Find where the given text appears and provide that cell's center as [X, Y] coordinate. 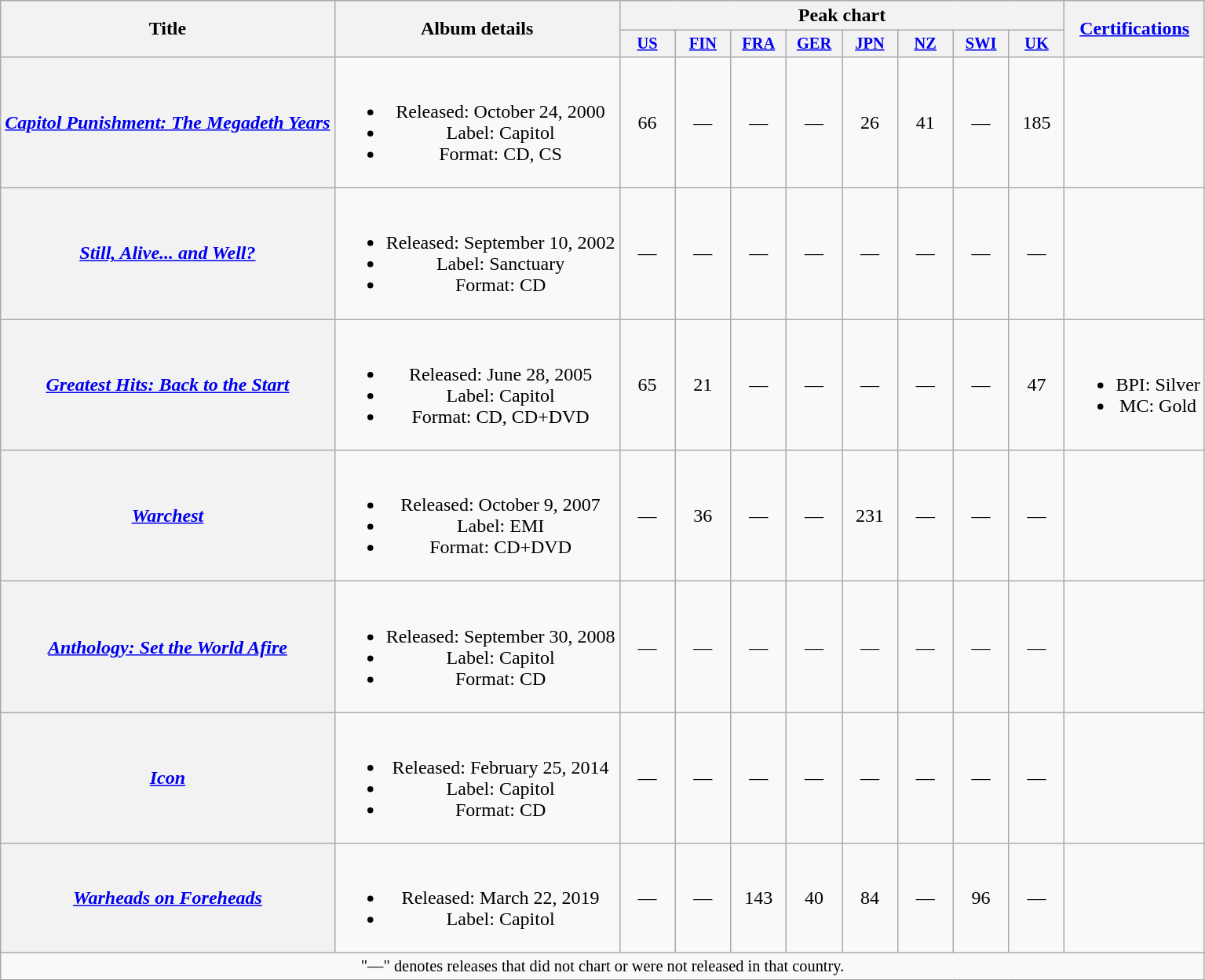
231 [870, 516]
Icon [168, 778]
Released: October 9, 2007Label: EMIFormat: CD+DVD [477, 516]
185 [1036, 122]
66 [647, 122]
96 [981, 898]
Warheads on Foreheads [168, 898]
Anthology: Set the World Afire [168, 647]
Warchest [168, 516]
Released: September 30, 2008Label: CapitolFormat: CD [477, 647]
Certifications [1134, 29]
Released: October 24, 2000Label: CapitolFormat: CD, CS [477, 122]
40 [815, 898]
21 [703, 384]
Released: March 22, 2019Label: Capitol [477, 898]
FRA [758, 44]
84 [870, 898]
36 [703, 516]
US [647, 44]
Peak chart [842, 16]
UK [1036, 44]
Released: February 25, 2014Label: CapitolFormat: CD [477, 778]
"—" denotes releases that did not chart or were not released in that country. [603, 967]
65 [647, 384]
FIN [703, 44]
NZ [925, 44]
Released: September 10, 2002Label: SanctuaryFormat: CD [477, 254]
JPN [870, 44]
Greatest Hits: Back to the Start [168, 384]
47 [1036, 384]
GER [815, 44]
26 [870, 122]
41 [925, 122]
BPI: SilverMC: Gold [1134, 384]
SWI [981, 44]
143 [758, 898]
Album details [477, 29]
Released: June 28, 2005Label: CapitolFormat: CD, CD+DVD [477, 384]
Still, Alive... and Well? [168, 254]
Capitol Punishment: The Megadeth Years [168, 122]
Title [168, 29]
